Return the (X, Y) coordinate for the center point of the cell that contains the specified text.  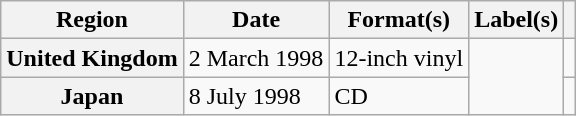
CD (399, 96)
Region (92, 20)
Date (256, 20)
8 July 1998 (256, 96)
Label(s) (516, 20)
United Kingdom (92, 58)
Format(s) (399, 20)
2 March 1998 (256, 58)
12-inch vinyl (399, 58)
Japan (92, 96)
